Locate the cell with the specified text and output its (X, Y) center coordinate. 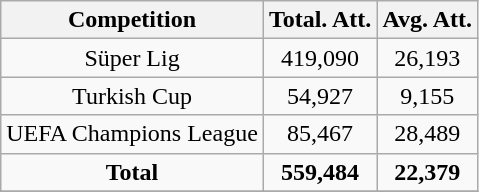
419,090 (320, 58)
85,467 (320, 134)
Süper Lig (132, 58)
9,155 (428, 96)
UEFA Champions League (132, 134)
Turkish Cup (132, 96)
Competition (132, 20)
Total. Att. (320, 20)
Total (132, 172)
54,927 (320, 96)
559,484 (320, 172)
28,489 (428, 134)
26,193 (428, 58)
22,379 (428, 172)
Avg. Att. (428, 20)
